Provide the (x, y) coordinate of the cell's center where the given text is located.  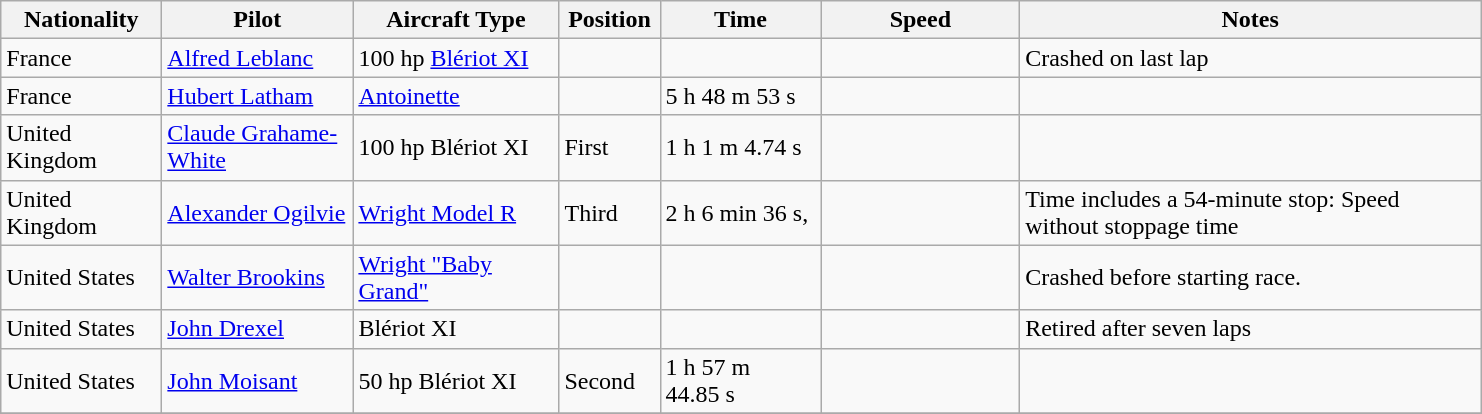
Notes (1250, 20)
Claude Grahame-White (258, 148)
Retired after seven laps (1250, 329)
5 h 48 m 53 s (740, 96)
2 h 6 min 36 s, (740, 212)
Third (610, 212)
Walter Brookins (258, 278)
First (610, 148)
Position (610, 20)
Blériot XI (456, 329)
Antoinette (456, 96)
Speed (920, 20)
Nationality (82, 20)
Wright Model R (456, 212)
John Moisant (258, 380)
Aircraft Type (456, 20)
50 hp Blériot XI (456, 380)
Second (610, 380)
1 h 1 m 4.74 s (740, 148)
Alfred Leblanc (258, 58)
Time includes a 54-minute stop: Speed without stoppage time (1250, 212)
Pilot (258, 20)
Time (740, 20)
1 h 57 m 44.85 s (740, 380)
Hubert Latham (258, 96)
Wright "Baby Grand" (456, 278)
Alexander Ogilvie (258, 212)
Crashed before starting race. (1250, 278)
Crashed on last lap (1250, 58)
John Drexel (258, 329)
